From the cell containing the given text, extract its center point as [x, y] coordinate. 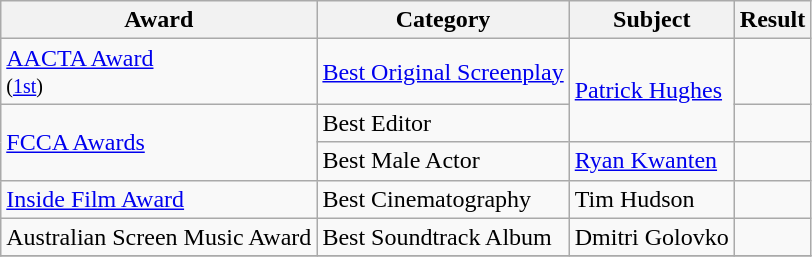
Best Soundtrack Album [443, 237]
Category [443, 20]
Best Cinematography [443, 199]
Ryan Kwanten [652, 161]
FCCA Awards [159, 142]
Award [159, 20]
Best Editor [443, 123]
Patrick Hughes [652, 90]
Subject [652, 20]
Best Male Actor [443, 161]
Dmitri Golovko [652, 237]
Australian Screen Music Award [159, 237]
Inside Film Award [159, 199]
Tim Hudson [652, 199]
Best Original Screenplay [443, 72]
AACTA Award(1st) [159, 72]
Result [772, 20]
